Scan for the cell matching the given text and deliver its (x, y) coordinate at center. 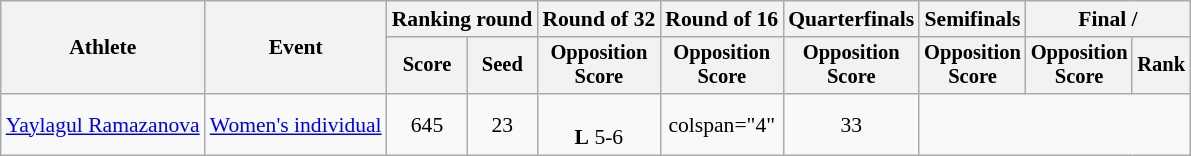
Event (296, 48)
Round of 16 (722, 19)
Seed (502, 66)
Yaylagul Ramazanova (103, 124)
Ranking round (462, 19)
colspan="4" (722, 124)
Rank (1161, 66)
Score (428, 66)
Round of 32 (598, 19)
L 5-6 (598, 124)
Semifinals (972, 19)
Athlete (103, 48)
33 (851, 124)
645 (428, 124)
Final / (1108, 19)
Women's individual (296, 124)
23 (502, 124)
Quarterfinals (851, 19)
